For the text-containing cell, return its midpoint in [X, Y] coordinate format. 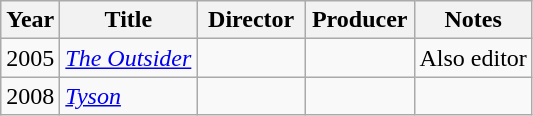
Notes [473, 20]
Director [252, 20]
The Outsider [128, 58]
Tyson [128, 96]
2005 [30, 58]
2008 [30, 96]
Also editor [473, 58]
Title [128, 20]
Producer [360, 20]
Year [30, 20]
